Find where the given text appears and provide that cell's center as [X, Y] coordinate. 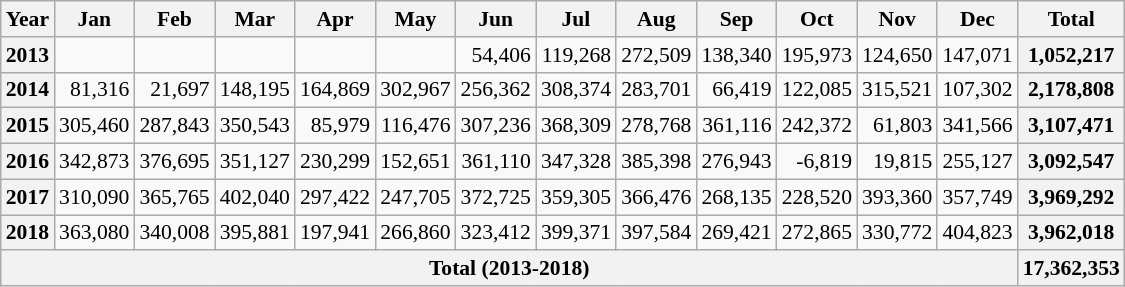
Jul [576, 19]
361,110 [496, 162]
195,973 [817, 55]
308,374 [576, 90]
242,372 [817, 126]
-6,819 [817, 162]
147,071 [977, 55]
Feb [174, 19]
85,979 [335, 126]
164,869 [335, 90]
119,268 [576, 55]
272,509 [656, 55]
342,873 [94, 162]
Total (2013-2018) [510, 269]
278,768 [656, 126]
197,941 [335, 233]
May [415, 19]
366,476 [656, 197]
54,406 [496, 55]
230,299 [335, 162]
397,584 [656, 233]
2015 [28, 126]
350,543 [255, 126]
124,650 [897, 55]
365,765 [174, 197]
385,398 [656, 162]
269,421 [736, 233]
Nov [897, 19]
21,697 [174, 90]
372,725 [496, 197]
351,127 [255, 162]
404,823 [977, 233]
283,701 [656, 90]
Jan [94, 19]
2,178,808 [1072, 90]
Sep [736, 19]
1,052,217 [1072, 55]
Mar [255, 19]
361,116 [736, 126]
Apr [335, 19]
340,008 [174, 233]
3,107,471 [1072, 126]
347,328 [576, 162]
310,090 [94, 197]
Dec [977, 19]
268,135 [736, 197]
376,695 [174, 162]
148,195 [255, 90]
Jun [496, 19]
17,362,353 [1072, 269]
247,705 [415, 197]
305,460 [94, 126]
2016 [28, 162]
341,566 [977, 126]
Aug [656, 19]
302,967 [415, 90]
368,309 [576, 126]
66,419 [736, 90]
307,236 [496, 126]
363,080 [94, 233]
228,520 [817, 197]
2018 [28, 233]
357,749 [977, 197]
276,943 [736, 162]
81,316 [94, 90]
Year [28, 19]
116,476 [415, 126]
272,865 [817, 233]
3,969,292 [1072, 197]
152,651 [415, 162]
266,860 [415, 233]
Total [1072, 19]
395,881 [255, 233]
3,092,547 [1072, 162]
256,362 [496, 90]
107,302 [977, 90]
19,815 [897, 162]
255,127 [977, 162]
297,422 [335, 197]
393,360 [897, 197]
Oct [817, 19]
2014 [28, 90]
359,305 [576, 197]
330,772 [897, 233]
61,803 [897, 126]
122,085 [817, 90]
287,843 [174, 126]
2017 [28, 197]
315,521 [897, 90]
399,371 [576, 233]
402,040 [255, 197]
323,412 [496, 233]
2013 [28, 55]
3,962,018 [1072, 233]
138,340 [736, 55]
